Search for the cell housing the specified text and yield its [x, y] center coordinate. 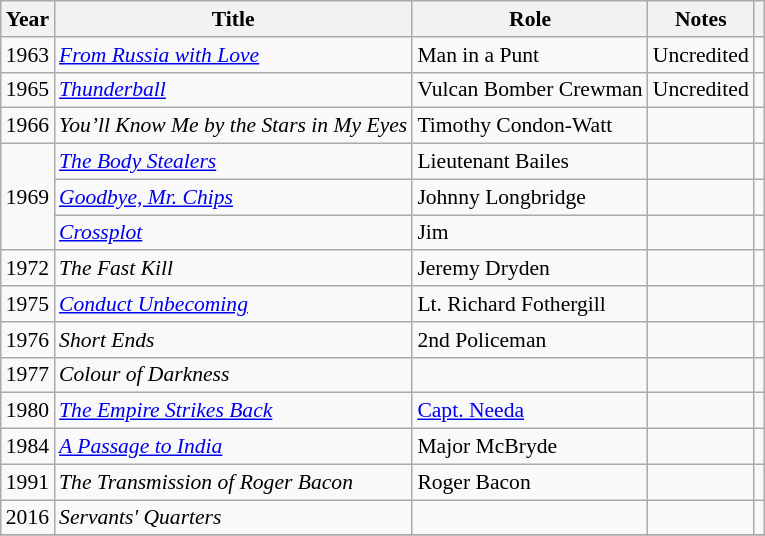
Jeremy Dryden [530, 269]
Role [530, 19]
Vulcan Bomber Crewman [530, 90]
Roger Bacon [530, 482]
Johnny Longbridge [530, 197]
Timothy Condon-Watt [530, 126]
1963 [28, 55]
Lieutenant Bailes [530, 162]
Capt. Needa [530, 411]
1966 [28, 126]
1969 [28, 198]
From Russia with Love [233, 55]
Man in a Punt [530, 55]
1991 [28, 482]
Title [233, 19]
1975 [28, 304]
Jim [530, 233]
Colour of Darkness [233, 375]
1972 [28, 269]
2016 [28, 518]
Major McBryde [530, 447]
Goodbye, Mr. Chips [233, 197]
2nd Policeman [530, 340]
1977 [28, 375]
Servants' Quarters [233, 518]
Conduct Unbecoming [233, 304]
1984 [28, 447]
Short Ends [233, 340]
Notes [701, 19]
Year [28, 19]
Lt. Richard Fothergill [530, 304]
The Empire Strikes Back [233, 411]
You’ll Know Me by the Stars in My Eyes [233, 126]
1976 [28, 340]
The Transmission of Roger Bacon [233, 482]
Crossplot [233, 233]
A Passage to India [233, 447]
1965 [28, 90]
The Fast Kill [233, 269]
1980 [28, 411]
The Body Stealers [233, 162]
Thunderball [233, 90]
